Scan for the cell matching the given text and deliver its (X, Y) coordinate at center. 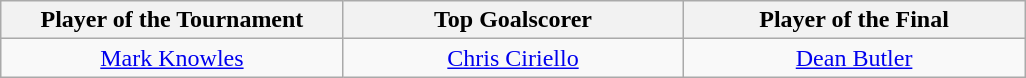
Mark Knowles (172, 58)
Player of the Tournament (172, 20)
Chris Ciriello (512, 58)
Dean Butler (854, 58)
Player of the Final (854, 20)
Top Goalscorer (512, 20)
